Return the (x, y) coordinate for the center point of the cell that contains the specified text.  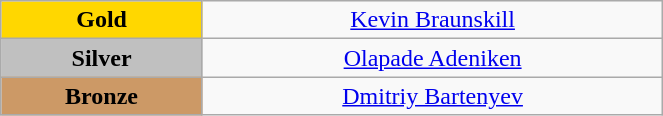
Dmitriy Bartenyev (432, 96)
Kevin Braunskill (432, 20)
Olapade Adeniken (432, 58)
Gold (102, 20)
Bronze (102, 96)
Silver (102, 58)
